Scan for the cell matching the given text and deliver its (X, Y) coordinate at center. 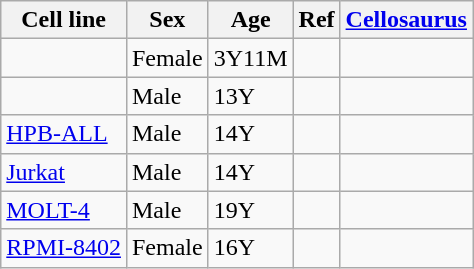
HPB-ALL (64, 134)
MOLT-4 (64, 210)
19Y (250, 210)
Ref (316, 20)
Jurkat (64, 172)
RPMI-8402 (64, 248)
3Y11M (250, 58)
Cell line (64, 20)
Cellosaurus (406, 20)
16Y (250, 248)
Sex (167, 20)
13Y (250, 96)
Age (250, 20)
